Identify which cell holds the provided text, then report its (x, y) central coordinate. 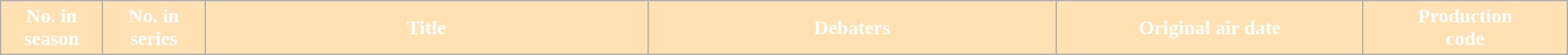
Debaters (852, 28)
No. inseason (52, 28)
Title (427, 28)
Productioncode (1465, 28)
No. inseries (154, 28)
Original air date (1209, 28)
